Search for the cell housing the specified text and yield its (X, Y) center coordinate. 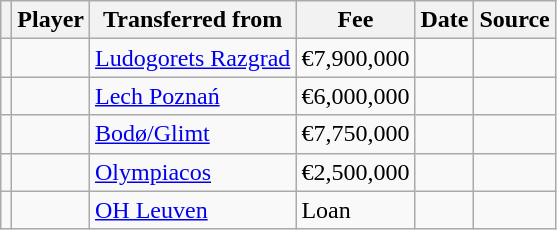
€2,500,000 (356, 172)
Loan (356, 210)
Bodø/Glimt (193, 134)
Date (444, 20)
Ludogorets Razgrad (193, 58)
Lech Poznań (193, 96)
€7,900,000 (356, 58)
€6,000,000 (356, 96)
Fee (356, 20)
€7,750,000 (356, 134)
Source (514, 20)
Olympiacos (193, 172)
OH Leuven (193, 210)
Transferred from (193, 20)
Player (51, 20)
